Find where the given text appears and provide that cell's center as [x, y] coordinate. 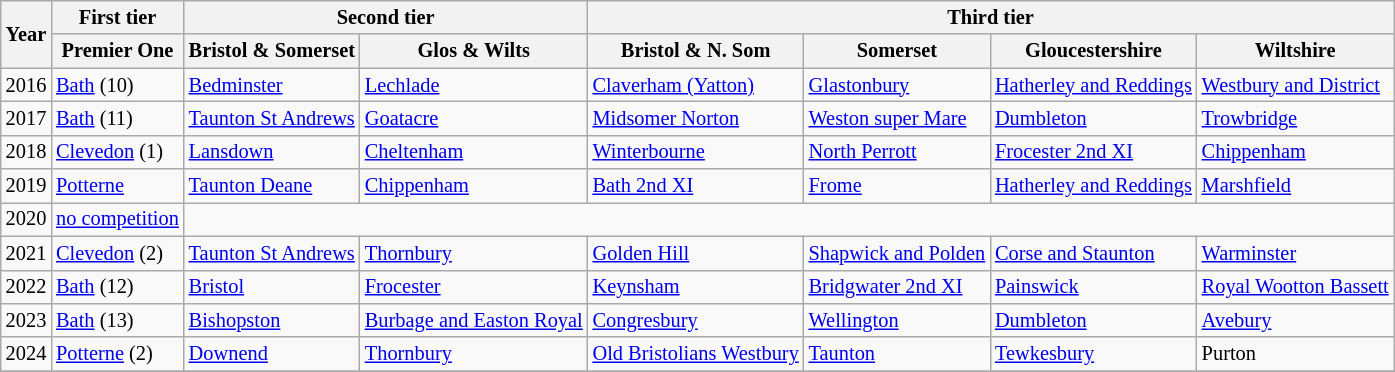
Clevedon (1) [118, 152]
Bath 2nd XI [696, 186]
Clevedon (2) [118, 253]
Painswick [1094, 287]
Claverham (Yatton) [696, 85]
Bath (13) [118, 320]
2022 [26, 287]
2020 [26, 219]
Winterbourne [696, 152]
Glastonbury [897, 85]
2024 [26, 354]
Bristol [272, 287]
First tier [118, 17]
Golden Hill [696, 253]
North Perrott [897, 152]
Wellington [897, 320]
Old Bristolians Westbury [696, 354]
2017 [26, 118]
Lansdown [272, 152]
Downend [272, 354]
Weston super Mare [897, 118]
Tewkesbury [1094, 354]
Year [26, 34]
Royal Wootton Bassett [1296, 287]
2021 [26, 253]
Bishopston [272, 320]
no competition [118, 219]
Bath (12) [118, 287]
Second tier [386, 17]
Shapwick and Polden [897, 253]
Frocester [474, 287]
Avebury [1296, 320]
Warminster [1296, 253]
Bridgwater 2nd XI [897, 287]
Trowbridge [1296, 118]
Midsomer Norton [696, 118]
Bath (10) [118, 85]
Bristol & N. Som [696, 51]
2016 [26, 85]
Gloucestershire [1094, 51]
Somerset [897, 51]
Glos & Wilts [474, 51]
Potterne (2) [118, 354]
Cheltenham [474, 152]
Taunton Deane [272, 186]
Third tier [991, 17]
Corse and Staunton [1094, 253]
2019 [26, 186]
Bristol & Somerset [272, 51]
2018 [26, 152]
Frome [897, 186]
Purton [1296, 354]
Burbage and Easton Royal [474, 320]
2023 [26, 320]
Westbury and District [1296, 85]
Wiltshire [1296, 51]
Keynsham [696, 287]
Goatacre [474, 118]
Taunton [897, 354]
Frocester 2nd XI [1094, 152]
Lechlade [474, 85]
Bedminster [272, 85]
Marshfield [1296, 186]
Potterne [118, 186]
Congresbury [696, 320]
Premier One [118, 51]
Bath (11) [118, 118]
